Locate the cell with the specified text and output its (x, y) center coordinate. 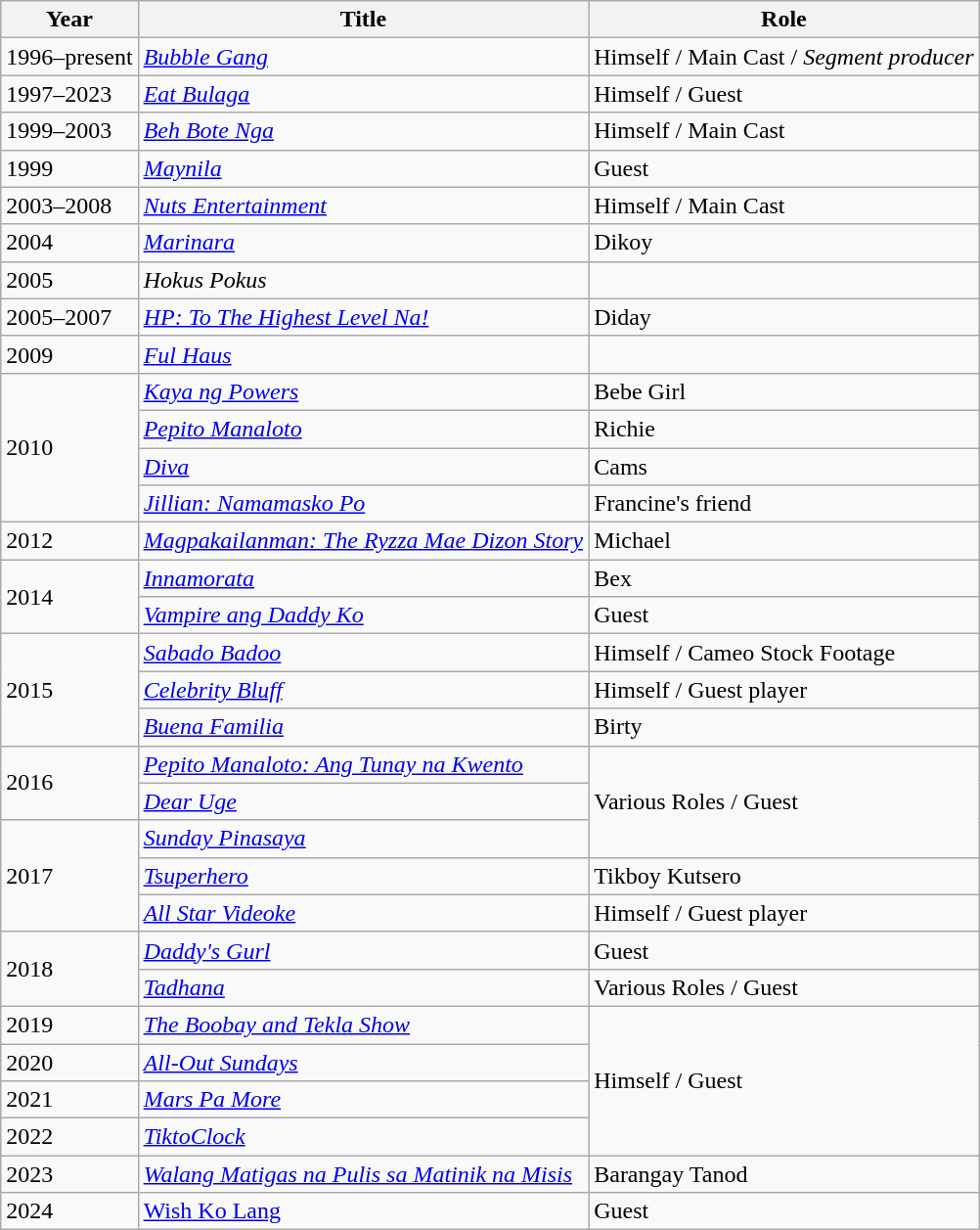
Himself / Cameo Stock Footage (784, 653)
1999 (69, 168)
2018 (69, 969)
2010 (69, 447)
Buena Familia (364, 727)
Year (69, 20)
2005–2007 (69, 317)
Tsuperhero (364, 876)
2004 (69, 243)
1996–present (69, 57)
Sunday Pinasaya (364, 839)
2019 (69, 1025)
2024 (69, 1211)
2012 (69, 541)
Himself / Main Cast / Segment producer (784, 57)
Richie (784, 429)
Dear Uge (364, 801)
Hokus Pokus (364, 280)
Michael (784, 541)
Kaya ng Powers (364, 391)
Nuts Entertainment (364, 205)
The Boobay and Tekla Show (364, 1025)
Jillian: Namamasko Po (364, 504)
Sabado Badoo (364, 653)
Barangay Tanod (784, 1174)
Tikboy Kutsero (784, 876)
2021 (69, 1100)
All-Out Sundays (364, 1062)
Pepito Manaloto: Ang Tunay na Kwento (364, 764)
Maynila (364, 168)
Birty (784, 727)
1997–2023 (69, 94)
2020 (69, 1062)
Walang Matigas na Pulis sa Matinik na Misis (364, 1174)
Innamorata (364, 578)
Marinara (364, 243)
TiktoClock (364, 1137)
Bebe Girl (784, 391)
Daddy's Gurl (364, 950)
Magpakailanman: The Ryzza Mae Dizon Story (364, 541)
Celebrity Bluff (364, 690)
2017 (69, 876)
Ful Haus (364, 354)
2022 (69, 1137)
Dikoy (784, 243)
2015 (69, 690)
HP: To The Highest Level Na! (364, 317)
2023 (69, 1174)
Cams (784, 467)
Diva (364, 467)
2014 (69, 597)
2005 (69, 280)
Role (784, 20)
Beh Bote Nga (364, 131)
2009 (69, 354)
Mars Pa More (364, 1100)
All Star Videoke (364, 913)
Tadhana (364, 987)
2003–2008 (69, 205)
Bex (784, 578)
Title (364, 20)
Pepito Manaloto (364, 429)
2016 (69, 783)
Francine's friend (784, 504)
Eat Bulaga (364, 94)
Vampire ang Daddy Ko (364, 615)
1999–2003 (69, 131)
Bubble Gang (364, 57)
Wish Ko Lang (364, 1211)
Diday (784, 317)
